Pinpoint the cell where the given text exists, returning its [x, y] midpoint coordinate. 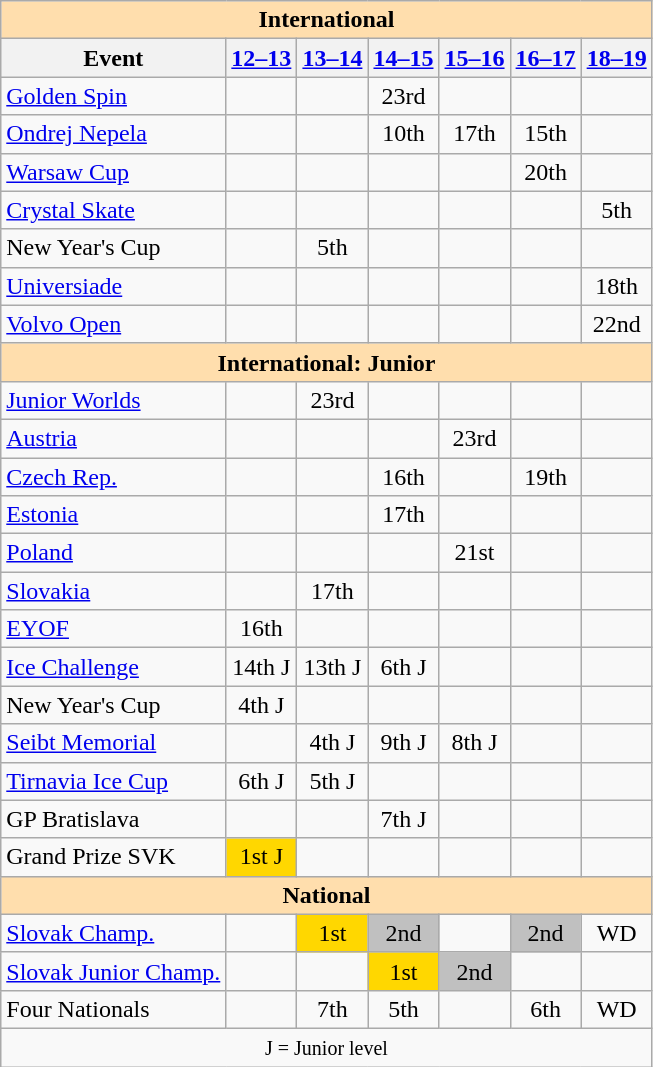
J = Junior level [326, 1047]
Event [114, 58]
1st J [262, 857]
Ondrej Nepela [114, 134]
Seibt Memorial [114, 743]
Tirnavia Ice Cup [114, 781]
12–13 [262, 58]
7th J [404, 819]
14–15 [404, 58]
Ice Challenge [114, 667]
Junior Worlds [114, 400]
International [326, 20]
Four Nationals [114, 1009]
7th [332, 1009]
Grand Prize SVK [114, 857]
13–14 [332, 58]
Czech Rep. [114, 477]
15th [546, 134]
13th J [332, 667]
19th [546, 477]
Slovak Junior Champ. [114, 971]
Volvo Open [114, 324]
Estonia [114, 515]
8th J [474, 743]
Austria [114, 438]
Crystal Skate [114, 210]
Poland [114, 553]
GP Bratislava [114, 819]
Slovak Champ. [114, 933]
16–17 [546, 58]
14th J [262, 667]
Golden Spin [114, 96]
9th J [404, 743]
18–19 [616, 58]
Warsaw Cup [114, 172]
Slovakia [114, 591]
21st [474, 553]
Universiade [114, 286]
20th [546, 172]
18th [616, 286]
National [326, 895]
EYOF [114, 629]
5th J [332, 781]
22nd [616, 324]
6th [546, 1009]
10th [404, 134]
International: Junior [326, 362]
15–16 [474, 58]
